Locate the cell with the specified text and output its [X, Y] center coordinate. 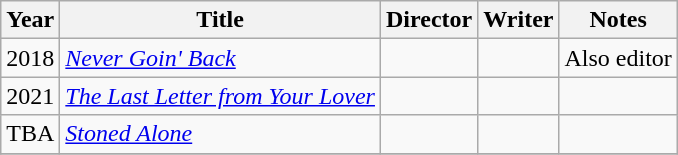
Never Goin' Back [220, 58]
Stoned Alone [220, 134]
Writer [518, 20]
Director [428, 20]
TBA [30, 134]
Also editor [618, 58]
Notes [618, 20]
Title [220, 20]
The Last Letter from Your Lover [220, 96]
2021 [30, 96]
Year [30, 20]
2018 [30, 58]
